From the cell containing the given text, extract its center point as (X, Y) coordinate. 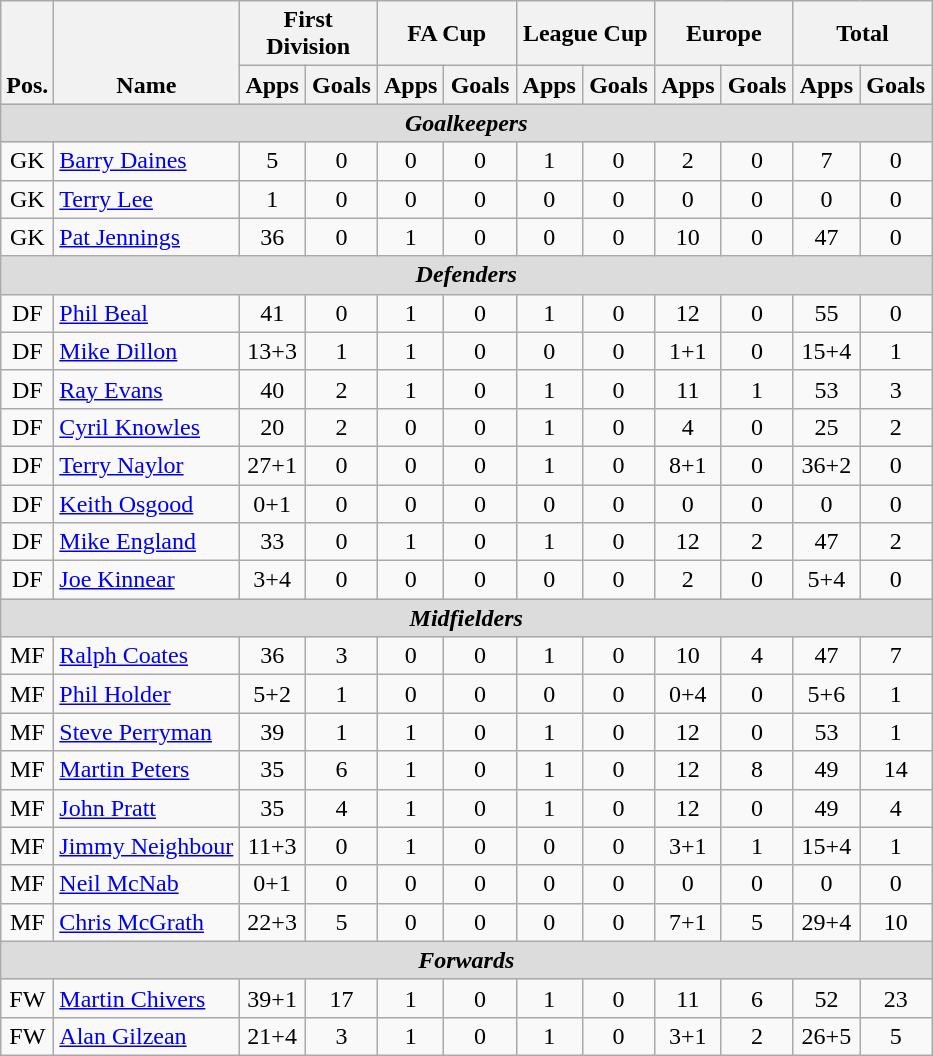
Phil Holder (146, 694)
55 (826, 313)
Goalkeepers (466, 123)
FA Cup (446, 34)
36+2 (826, 465)
Name (146, 52)
8 (757, 770)
Ray Evans (146, 389)
41 (272, 313)
Neil McNab (146, 884)
33 (272, 542)
26+5 (826, 1036)
Barry Daines (146, 161)
First Division (308, 34)
5+2 (272, 694)
Martin Chivers (146, 998)
23 (896, 998)
Phil Beal (146, 313)
5+6 (826, 694)
Defenders (466, 275)
Ralph Coates (146, 656)
Joe Kinnear (146, 580)
27+1 (272, 465)
Terry Lee (146, 199)
Cyril Knowles (146, 427)
Alan Gilzean (146, 1036)
Pat Jennings (146, 237)
25 (826, 427)
20 (272, 427)
40 (272, 389)
Total (862, 34)
John Pratt (146, 808)
Chris McGrath (146, 922)
Forwards (466, 960)
7+1 (688, 922)
Pos. (28, 52)
11+3 (272, 846)
8+1 (688, 465)
Terry Naylor (146, 465)
14 (896, 770)
39+1 (272, 998)
29+4 (826, 922)
Keith Osgood (146, 503)
21+4 (272, 1036)
Jimmy Neighbour (146, 846)
Martin Peters (146, 770)
Midfielders (466, 618)
17 (341, 998)
39 (272, 732)
13+3 (272, 351)
22+3 (272, 922)
52 (826, 998)
Europe (724, 34)
1+1 (688, 351)
5+4 (826, 580)
0+4 (688, 694)
Steve Perryman (146, 732)
Mike Dillon (146, 351)
3+4 (272, 580)
League Cup (586, 34)
Mike England (146, 542)
